Return the [X, Y] coordinate for the center point of the cell that contains the specified text.  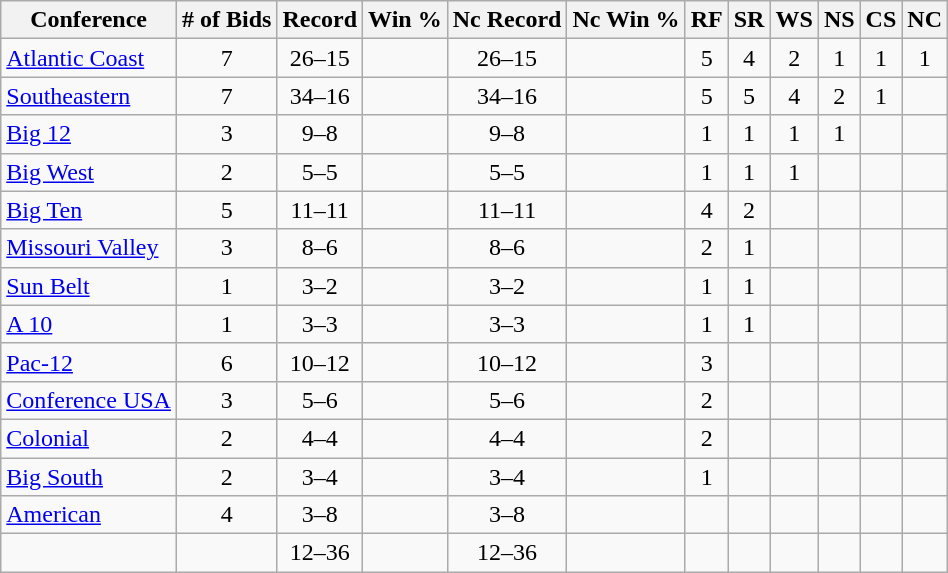
Conference [89, 20]
RF [706, 20]
Nc Win % [626, 20]
CS [881, 20]
Sun Belt [89, 286]
Pac-12 [89, 362]
Conference USA [89, 400]
Atlantic Coast [89, 58]
Missouri Valley [89, 248]
Colonial [89, 438]
Big Ten [89, 210]
A 10 [89, 324]
SR [749, 20]
Big West [89, 172]
Nc Record [507, 20]
6 [226, 362]
Big South [89, 477]
WS [794, 20]
Southeastern [89, 96]
American [89, 515]
Big 12 [89, 134]
Win % [406, 20]
Record [320, 20]
NS [839, 20]
# of Bids [226, 20]
NC [925, 20]
